Find where the given text appears and provide that cell's center as [x, y] coordinate. 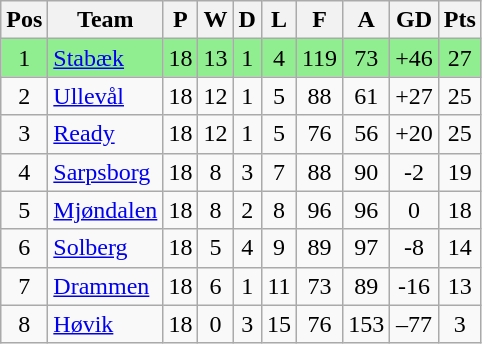
-8 [414, 248]
Stabæk [106, 58]
P [180, 20]
-16 [414, 286]
Ullevål [106, 96]
A [366, 20]
11 [278, 286]
61 [366, 96]
+27 [414, 96]
14 [460, 248]
90 [366, 172]
+46 [414, 58]
Drammen [106, 286]
Sarpsborg [106, 172]
9 [278, 248]
19 [460, 172]
+20 [414, 134]
119 [319, 58]
Solberg [106, 248]
Mjøndalen [106, 210]
97 [366, 248]
D [247, 20]
–77 [414, 324]
Pos [24, 20]
Pts [460, 20]
153 [366, 324]
56 [366, 134]
27 [460, 58]
-2 [414, 172]
Team [106, 20]
GD [414, 20]
F [319, 20]
Høvik [106, 324]
L [278, 20]
Ready [106, 134]
15 [278, 324]
W [216, 20]
